Capture the cell that displays the provided text and extract its [x, y] central coordinate. 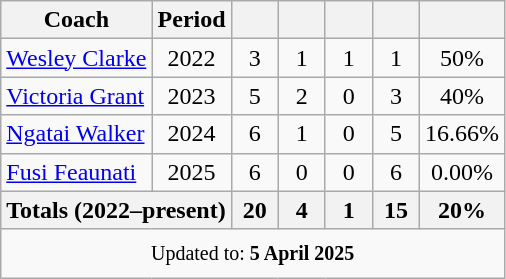
16.66% [462, 134]
4 [302, 210]
40% [462, 96]
Totals (2022–present) [116, 210]
50% [462, 58]
20% [462, 210]
15 [396, 210]
Ngatai Walker [76, 134]
Wesley Clarke [76, 58]
2 [302, 96]
Fusi Feaunati [76, 172]
2022 [192, 58]
Coach [76, 20]
Updated to: 5 April 2025 [253, 254]
2024 [192, 134]
Victoria Grant [76, 96]
2023 [192, 96]
2025 [192, 172]
20 [254, 210]
0.00% [462, 172]
Period [192, 20]
